Output the [x, y] coordinate of the center of the cell containing the given text.  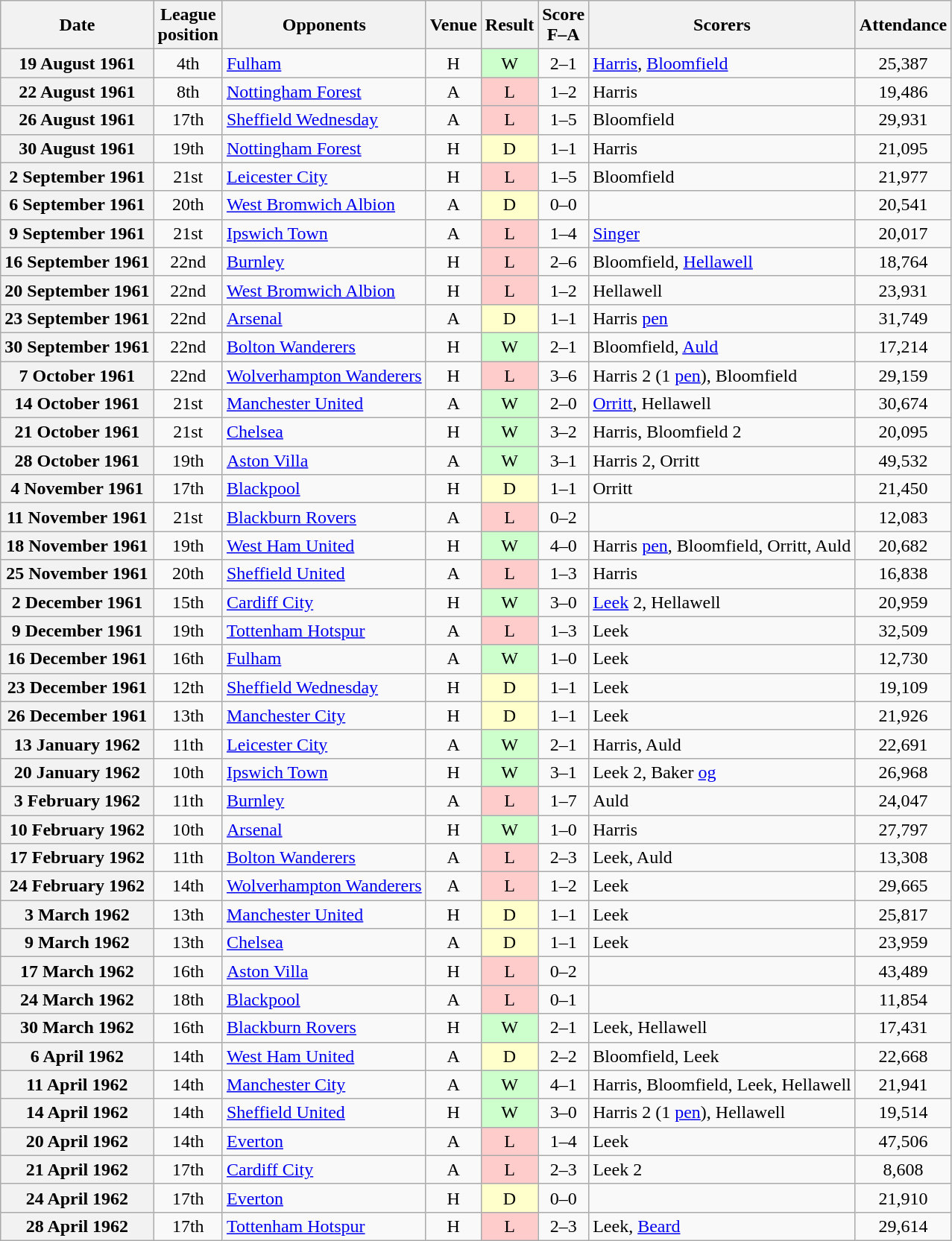
Harris, Bloomfield [722, 63]
20,541 [903, 205]
25,387 [903, 63]
Orritt, Hellawell [722, 404]
8th [188, 92]
20 January 1962 [78, 772]
Harris 2, Orritt [722, 461]
18th [188, 1000]
32,509 [903, 631]
20,682 [903, 546]
4–0 [564, 546]
21,941 [903, 1084]
2 December 1961 [78, 602]
19,514 [903, 1113]
21,977 [903, 177]
22 August 1961 [78, 92]
15th [188, 602]
13,308 [903, 858]
26,968 [903, 772]
14 October 1961 [78, 404]
Hellawell [722, 290]
20,017 [903, 233]
Harris, Bloomfield 2 [722, 432]
Harris pen, Bloomfield, Orritt, Auld [722, 546]
25,817 [903, 915]
Leek 2 [722, 1169]
19,486 [903, 92]
21,910 [903, 1198]
Attendance [903, 25]
23 December 1961 [78, 687]
30,674 [903, 404]
Leagueposition [188, 25]
12,730 [903, 659]
30 September 1961 [78, 347]
2 September 1961 [78, 177]
21 April 1962 [78, 1169]
47,506 [903, 1141]
6 April 1962 [78, 1056]
16 September 1961 [78, 262]
Harris pen [722, 318]
20,095 [903, 432]
1–7 [564, 801]
29,665 [903, 886]
2–6 [564, 262]
28 April 1962 [78, 1226]
20 September 1961 [78, 290]
27,797 [903, 830]
22,668 [903, 1056]
Orritt [722, 489]
Singer [722, 233]
3 February 1962 [78, 801]
3–2 [564, 432]
18,764 [903, 262]
29,614 [903, 1226]
Result [509, 25]
9 September 1961 [78, 233]
26 December 1961 [78, 716]
29,931 [903, 120]
20,959 [903, 602]
Opponents [324, 25]
23 September 1961 [78, 318]
29,159 [903, 375]
28 October 1961 [78, 461]
0–1 [564, 1000]
43,489 [903, 971]
24 February 1962 [78, 886]
20 April 1962 [78, 1141]
14 April 1962 [78, 1113]
22,691 [903, 744]
17 February 1962 [78, 858]
Bloomfield, Hellawell [722, 262]
3–6 [564, 375]
4th [188, 63]
3 March 1962 [78, 915]
18 November 1961 [78, 546]
24 March 1962 [78, 1000]
Scorers [722, 25]
21 October 1961 [78, 432]
12th [188, 687]
8,608 [903, 1169]
21,095 [903, 148]
Leek, Auld [722, 858]
9 December 1961 [78, 631]
2–2 [564, 1056]
9 March 1962 [78, 943]
17 March 1962 [78, 971]
ScoreF–A [564, 25]
25 November 1961 [78, 574]
Date [78, 25]
31,749 [903, 318]
4–1 [564, 1084]
10 February 1962 [78, 830]
49,532 [903, 461]
19 August 1961 [78, 63]
11,854 [903, 1000]
Harris 2 (1 pen), Hellawell [722, 1113]
4 November 1961 [78, 489]
30 March 1962 [78, 1028]
21,450 [903, 489]
7 October 1961 [78, 375]
26 August 1961 [78, 120]
Auld [722, 801]
Leek 2, Hellawell [722, 602]
2–0 [564, 404]
Harris, Bloomfield, Leek, Hellawell [722, 1084]
24,047 [903, 801]
Leek, Hellawell [722, 1028]
17,214 [903, 347]
16 December 1961 [78, 659]
Venue [453, 25]
21,926 [903, 716]
Harris, Auld [722, 744]
23,959 [903, 943]
Leek, Beard [722, 1226]
24 April 1962 [78, 1198]
6 September 1961 [78, 205]
Bloomfield, Leek [722, 1056]
Harris 2 (1 pen), Bloomfield [722, 375]
11 April 1962 [78, 1084]
Bloomfield, Auld [722, 347]
Leek 2, Baker og [722, 772]
11 November 1961 [78, 517]
17,431 [903, 1028]
13 January 1962 [78, 744]
30 August 1961 [78, 148]
19,109 [903, 687]
12,083 [903, 517]
23,931 [903, 290]
16,838 [903, 574]
